Detect which cell encompasses the target text, then output its (x, y) center coordinate. 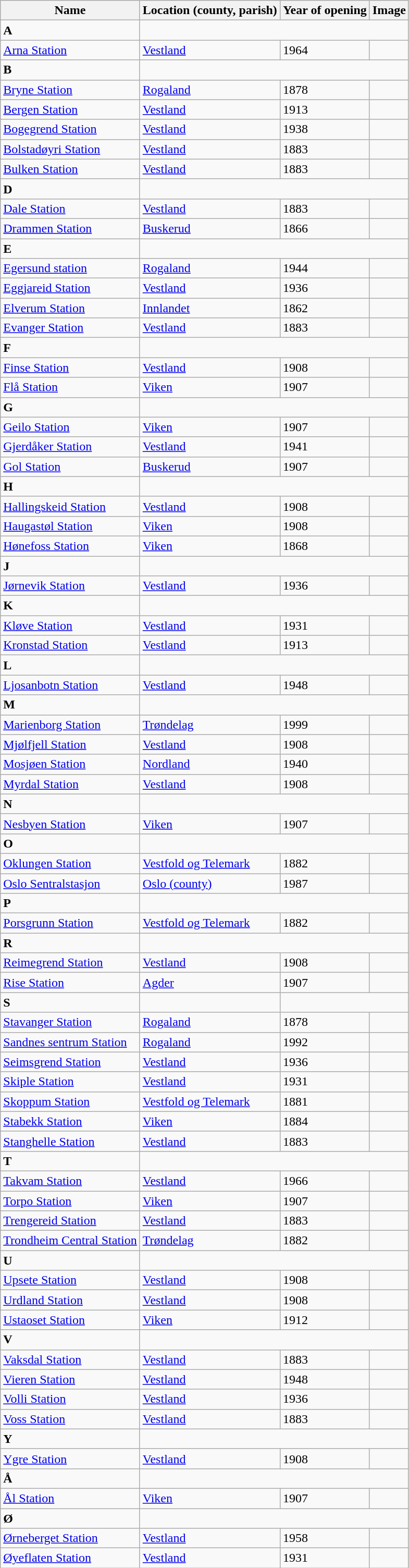
Torpo Station (70, 1200)
Trengereid Station (70, 1221)
Mosjøen Station (70, 764)
1866 (325, 228)
Y (70, 1439)
U (70, 1260)
Dale Station (70, 209)
Porsgrunn Station (70, 923)
Oslo (county) (209, 884)
N (70, 804)
Myrdal Station (70, 784)
Voss Station (70, 1419)
1964 (325, 50)
Year of opening (325, 10)
Urdland Station (70, 1300)
H (70, 486)
Location (county, parish) (209, 10)
Stabekk Station (70, 1121)
Gjerdåker Station (70, 447)
Reimegrend Station (70, 963)
Innlandet (209, 308)
Stanghelle Station (70, 1141)
1862 (325, 308)
Rise Station (70, 983)
Oklungen Station (70, 863)
Hallingskeid Station (70, 506)
D (70, 189)
Bolstadøyri Station (70, 149)
1884 (325, 1121)
Ygre Station (70, 1459)
Ustaoset Station (70, 1320)
A (70, 30)
1999 (325, 725)
Mjølfjell Station (70, 744)
Sandnes sentrum Station (70, 1042)
M (70, 705)
J (70, 566)
Ljosanbotn Station (70, 685)
Eggjareid Station (70, 288)
Marienborg Station (70, 725)
Egersund station (70, 268)
1940 (325, 764)
Oslo Sentralstasjon (70, 884)
Jørnevik Station (70, 586)
Arna Station (70, 50)
Ørneberget Station (70, 1538)
1992 (325, 1042)
Skiple Station (70, 1082)
R (70, 943)
1958 (325, 1538)
1966 (325, 1181)
O (70, 843)
1912 (325, 1320)
Drammen Station (70, 228)
1938 (325, 129)
Gol Station (70, 467)
Evanger Station (70, 328)
Seimsgrend Station (70, 1062)
Vieren Station (70, 1379)
Bergen Station (70, 109)
Bulken Station (70, 169)
Skoppum Station (70, 1101)
Volli Station (70, 1399)
V (70, 1340)
Kronstad Station (70, 645)
T (70, 1161)
P (70, 903)
Geilo Station (70, 427)
L (70, 665)
E (70, 249)
Bogegrend Station (70, 129)
K (70, 606)
1941 (325, 447)
Ål Station (70, 1498)
B (70, 70)
F (70, 348)
Agder (209, 983)
Takvam Station (70, 1181)
Nordland (209, 764)
Å (70, 1478)
Kløve Station (70, 626)
1987 (325, 884)
1868 (325, 546)
1944 (325, 268)
Bryne Station (70, 90)
Vaksdal Station (70, 1359)
Trondheim Central Station (70, 1241)
Nesbyen Station (70, 824)
1881 (325, 1101)
Upsete Station (70, 1280)
Stavanger Station (70, 1022)
Image (389, 10)
Flå Station (70, 387)
G (70, 407)
Name (70, 10)
Øyeflaten Station (70, 1558)
S (70, 1002)
Ø (70, 1518)
Hønefoss Station (70, 546)
Haugastøl Station (70, 526)
Elverum Station (70, 308)
Finse Station (70, 367)
